Find where the given text appears and provide that cell's center as [X, Y] coordinate. 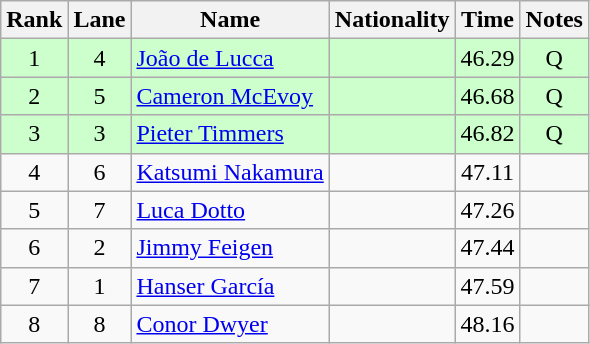
Hanser García [230, 286]
46.82 [488, 134]
47.59 [488, 286]
Pieter Timmers [230, 134]
47.11 [488, 172]
Nationality [392, 20]
Jimmy Feigen [230, 248]
Notes [554, 20]
Cameron McEvoy [230, 96]
Name [230, 20]
47.44 [488, 248]
47.26 [488, 210]
João de Lucca [230, 58]
Time [488, 20]
48.16 [488, 324]
Conor Dwyer [230, 324]
Katsumi Nakamura [230, 172]
46.68 [488, 96]
Rank [34, 20]
Luca Dotto [230, 210]
Lane [100, 20]
46.29 [488, 58]
